Detect which cell encompasses the target text, then output its [x, y] center coordinate. 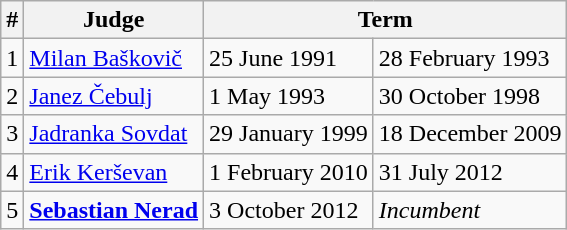
1 [12, 58]
30 October 1998 [470, 96]
Milan Baškovič [114, 58]
4 [12, 172]
Judge [114, 20]
Erik Kerševan [114, 172]
25 June 1991 [289, 58]
3 [12, 134]
2 [12, 96]
# [12, 20]
18 December 2009 [470, 134]
Incumbent [470, 210]
1 May 1993 [289, 96]
31 July 2012 [470, 172]
29 January 1999 [289, 134]
Jadranka Sovdat [114, 134]
1 February 2010 [289, 172]
Term [386, 20]
Janez Čebulj [114, 96]
28 February 1993 [470, 58]
Sebastian Nerad [114, 210]
5 [12, 210]
3 October 2012 [289, 210]
